Provide the (x, y) coordinate of the cell's center where the given text is located.  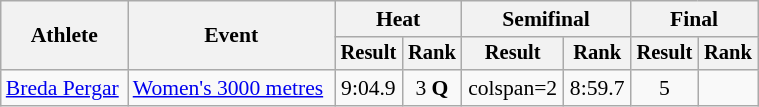
Women's 3000 metres (232, 88)
Heat (398, 19)
Athlete (64, 36)
colspan=2 (513, 88)
Semifinal (546, 19)
3 Q (432, 88)
5 (665, 88)
8:59.7 (598, 88)
Final (694, 19)
Event (232, 36)
9:04.9 (369, 88)
Breda Pergar (64, 88)
